Provide the (x, y) coordinate of the cell's center where the given text is located.  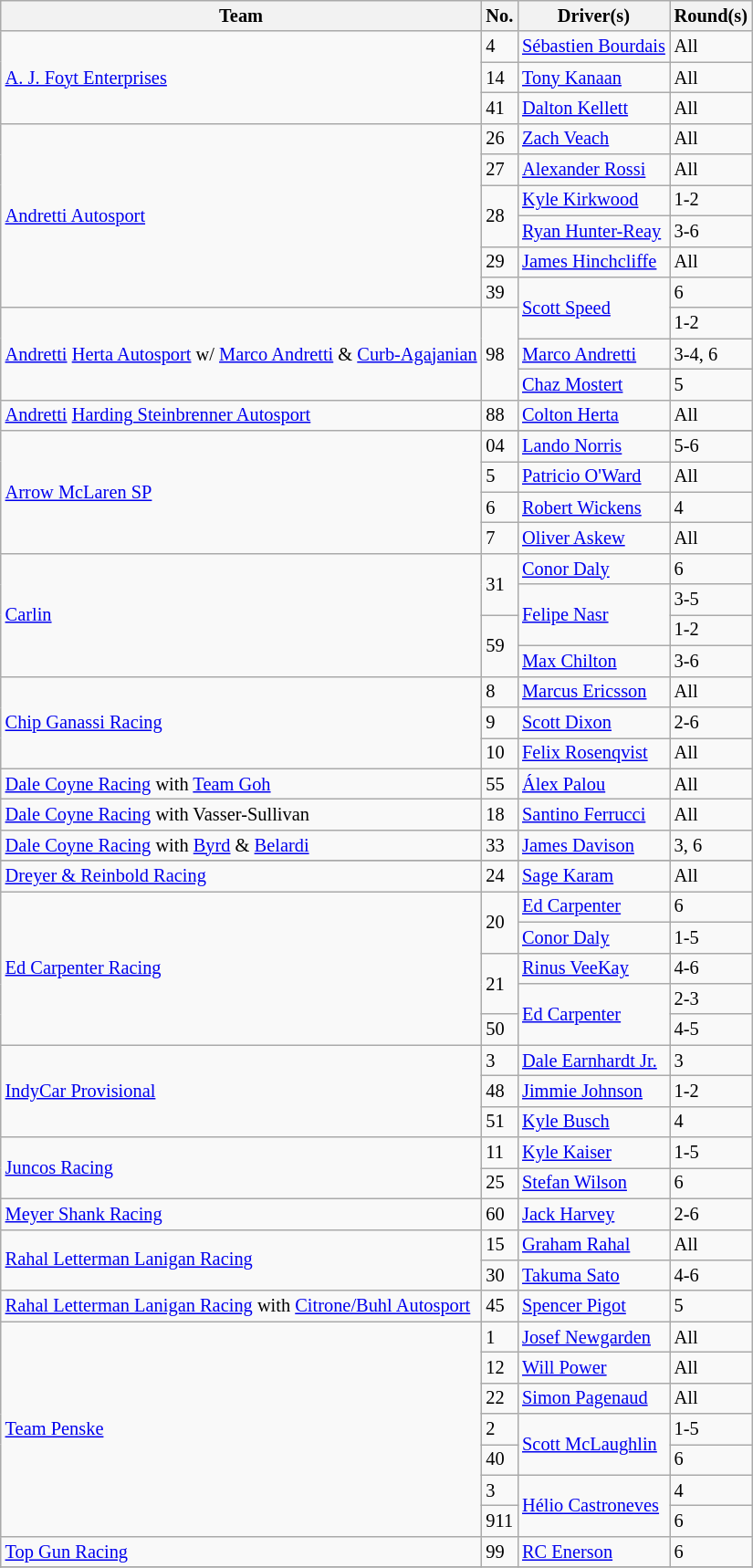
Driver(s) (593, 16)
Andretti Autosport (241, 215)
Ryan Hunter-Reay (593, 231)
Round(s) (711, 16)
Team Penske (241, 1429)
28 (499, 215)
04 (499, 446)
A. J. Foyt Enterprises (241, 77)
Andretti Harding Steinbrenner Autosport (241, 415)
Rinus VeeKay (593, 968)
Oliver Askew (593, 538)
Patricio O'Ward (593, 476)
9 (499, 722)
Rahal Letterman Lanigan Racing with Citrone/Buhl Autosport (241, 1306)
98 (499, 354)
Carlin (241, 615)
2 (499, 1429)
Meyer Shank Racing (241, 1214)
3-5 (711, 600)
Hélio Castroneves (593, 1506)
1 (499, 1337)
Jimmie Johnson (593, 1091)
33 (499, 845)
24 (499, 876)
Kyle Kaiser (593, 1153)
Scott McLaughlin (593, 1444)
59 (499, 644)
Will Power (593, 1367)
Team (241, 16)
99 (499, 1552)
39 (499, 292)
Sage Karam (593, 876)
Simon Pagenaud (593, 1398)
James Hinchcliffe (593, 262)
Lando Norris (593, 446)
Juncos Racing (241, 1168)
26 (499, 139)
Takuma Sato (593, 1275)
Jack Harvey (593, 1214)
Dale Coyne Racing with Vasser-Sullivan (241, 814)
Sébastien Bourdais (593, 47)
IndyCar Provisional (241, 1092)
Marco Andretti (593, 354)
Santino Ferrucci (593, 814)
51 (499, 1122)
Marcus Ericsson (593, 692)
Colton Herta (593, 415)
Chaz Mostert (593, 384)
18 (499, 814)
Ed Carpenter Racing (241, 967)
No. (499, 16)
Dale Earnhardt Jr. (593, 1061)
27 (499, 170)
20 (499, 922)
2-3 (711, 998)
Tony Kanaan (593, 78)
Álex Palou (593, 784)
Josef Newgarden (593, 1337)
Dale Coyne Racing with Team Goh (241, 784)
22 (499, 1398)
31 (499, 584)
50 (499, 1030)
48 (499, 1091)
Kyle Kirkwood (593, 200)
8 (499, 692)
Kyle Busch (593, 1122)
3-4, 6 (711, 354)
30 (499, 1275)
Rahal Letterman Lanigan Racing (241, 1260)
60 (499, 1214)
10 (499, 753)
Andretti Herta Autosport w/ Marco Andretti & Curb-Agajanian (241, 354)
RC Enerson (593, 1552)
Felix Rosenqvist (593, 753)
14 (499, 78)
Graham Rahal (593, 1245)
29 (499, 262)
Alexander Rossi (593, 170)
Arrow McLaren SP (241, 493)
15 (499, 1245)
Dreyer & Reinbold Racing (241, 876)
3, 6 (711, 845)
Scott Dixon (593, 722)
Felipe Nasr (593, 615)
Scott Speed (593, 307)
25 (499, 1183)
Chip Ganassi Racing (241, 723)
41 (499, 108)
Top Gun Racing (241, 1552)
Max Chilton (593, 661)
Stefan Wilson (593, 1183)
40 (499, 1459)
911 (499, 1521)
Zach Veach (593, 139)
Dalton Kellett (593, 108)
4-5 (711, 1030)
Spencer Pigot (593, 1306)
21 (499, 984)
James Davison (593, 845)
5-6 (711, 446)
11 (499, 1153)
Dale Coyne Racing with Byrd & Belardi (241, 845)
7 (499, 538)
12 (499, 1367)
55 (499, 784)
Robert Wickens (593, 507)
88 (499, 415)
45 (499, 1306)
